From the cell containing the given text, extract its center point as (x, y) coordinate. 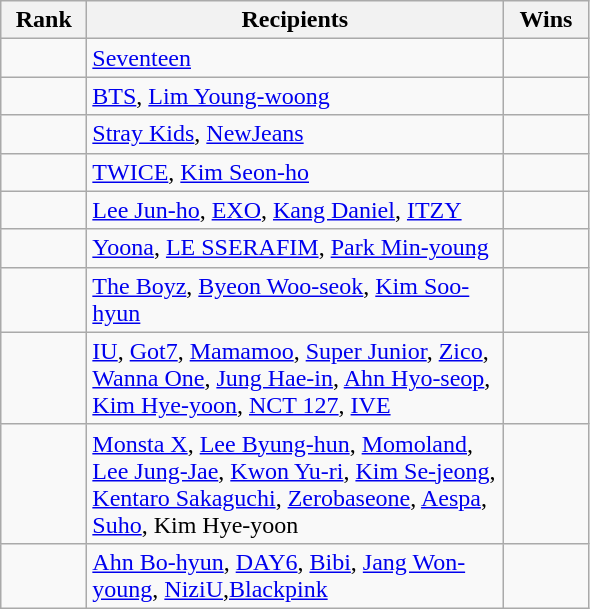
The Boyz, Byeon Woo-seok, Kim Soo-hyun (295, 300)
BTS, Lim Young-woong (295, 96)
Lee Jun-ho, EXO, Kang Daniel, ITZY (295, 210)
Rank (44, 20)
Recipients (295, 20)
IU, Got7, Mamamoo, Super Junior, Zico, Wanna One, Jung Hae-in, Ahn Hyo-seop, Kim Hye-yoon, NCT 127, IVE (295, 378)
Seventeen (295, 58)
Stray Kids, NewJeans (295, 134)
Monsta X, Lee Byung-hun, Momoland, Lee Jung-Jae, Kwon Yu-ri, Kim Se-jeong, Kentaro Sakaguchi, Zerobaseone, Aespa, Suho, Kim Hye-yoon (295, 484)
Yoona, LE SSERAFIM, Park Min-young (295, 248)
Wins (546, 20)
TWICE, Kim Seon-ho (295, 172)
Ahn Bo-hyun, DAY6, Bibi, Jang Won-young, NiziU,Blackpink (295, 576)
